Identify which cell holds the provided text, then report its [X, Y] central coordinate. 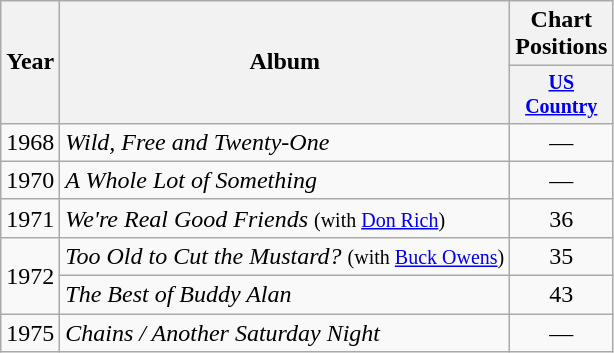
36 [562, 218]
US Country [562, 94]
A Whole Lot of Something [285, 180]
Chart Positions [562, 34]
43 [562, 295]
1968 [30, 142]
35 [562, 256]
1970 [30, 180]
Chains / Another Saturday Night [285, 333]
Album [285, 62]
Too Old to Cut the Mustard? (with Buck Owens) [285, 256]
The Best of Buddy Alan [285, 295]
Year [30, 62]
1971 [30, 218]
1972 [30, 275]
We're Real Good Friends (with Don Rich) [285, 218]
Wild, Free and Twenty-One [285, 142]
1975 [30, 333]
